Extract the (X, Y) coordinate from the center of the cell holding the provided text.  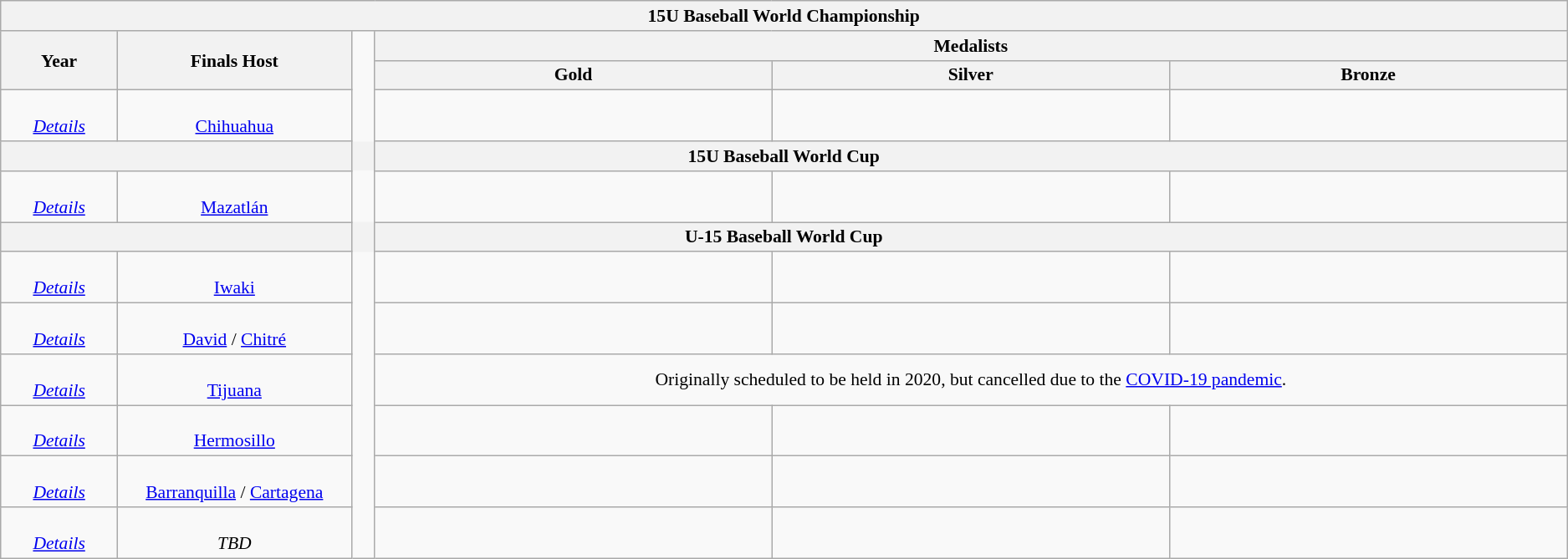
Finals Host (235, 60)
15U Baseball World Cup (784, 156)
Iwaki (235, 277)
Silver (970, 75)
Bronze (1368, 75)
Year (59, 60)
Originally scheduled to be held in 2020, but cancelled due to the COVID-19 pandemic. (971, 379)
U-15 Baseball World Cup (784, 237)
Tijuana (235, 379)
Barranquilla / Cartagena (235, 481)
Mazatlán (235, 197)
TBD (235, 533)
15U Baseball World Championship (784, 16)
David / Chitré (235, 329)
Chihuahua (235, 115)
Gold (574, 75)
Medalists (971, 46)
Hermosillo (235, 431)
